Determine the [X, Y] coordinate at the center of the cell enclosing the given text.  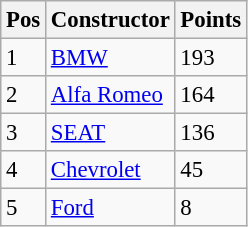
164 [210, 95]
136 [210, 133]
5 [24, 208]
2 [24, 95]
8 [210, 208]
SEAT [111, 133]
Alfa Romeo [111, 95]
1 [24, 58]
4 [24, 170]
193 [210, 58]
Points [210, 20]
BMW [111, 58]
Pos [24, 20]
Chevrolet [111, 170]
Ford [111, 208]
3 [24, 133]
45 [210, 170]
Constructor [111, 20]
